Locate the cell with the specified text and output its (x, y) center coordinate. 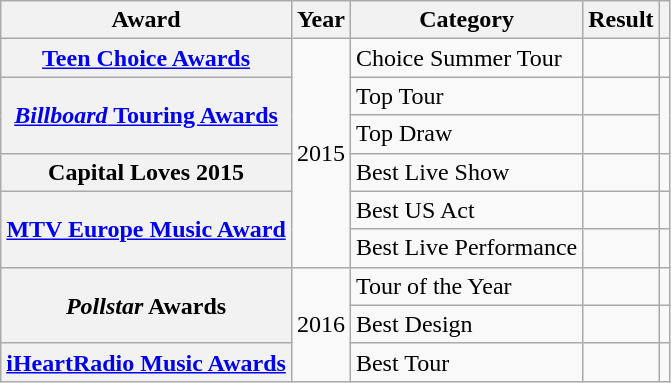
Tour of the Year (466, 286)
Result (621, 20)
Category (466, 20)
Billboard Touring Awards (146, 115)
2016 (320, 324)
Best Design (466, 324)
Pollstar Awards (146, 305)
Best Live Show (466, 172)
iHeartRadio Music Awards (146, 362)
2015 (320, 153)
Teen Choice Awards (146, 58)
Choice Summer Tour (466, 58)
Best Tour (466, 362)
Capital Loves 2015 (146, 172)
MTV Europe Music Award (146, 229)
Top Tour (466, 96)
Best Live Performance (466, 248)
Year (320, 20)
Best US Act (466, 210)
Top Draw (466, 134)
Award (146, 20)
